Find where the given text appears and provide that cell's center as (X, Y) coordinate. 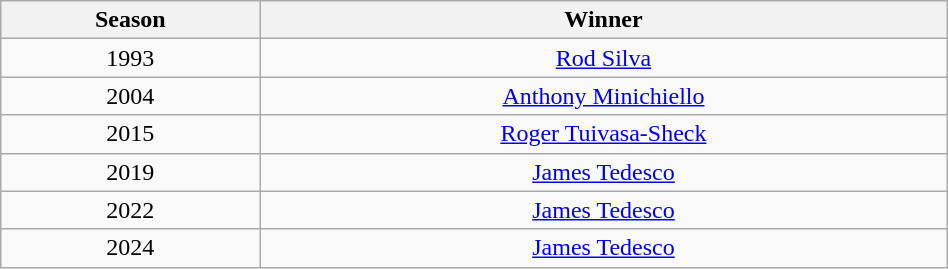
Season (130, 20)
2004 (130, 96)
Anthony Minichiello (604, 96)
Roger Tuivasa-Sheck (604, 134)
1993 (130, 58)
Winner (604, 20)
2015 (130, 134)
2019 (130, 172)
2022 (130, 210)
Rod Silva (604, 58)
2024 (130, 248)
